Extract the [X, Y] coordinate from the center of the cell holding the provided text.  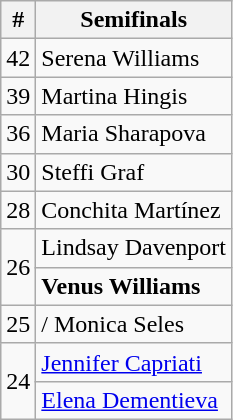
Venus Williams [134, 286]
Martina Hingis [134, 96]
25 [18, 324]
39 [18, 96]
36 [18, 134]
Lindsay Davenport [134, 248]
# [18, 20]
24 [18, 381]
Maria Sharapova [134, 134]
Elena Dementieva [134, 400]
Steffi Graf [134, 172]
30 [18, 172]
28 [18, 210]
Jennifer Capriati [134, 362]
26 [18, 267]
/ Monica Seles [134, 324]
Serena Williams [134, 58]
Conchita Martínez [134, 210]
Semifinals [134, 20]
42 [18, 58]
